Provide the [x, y] coordinate of the cell's center where the given text is located.  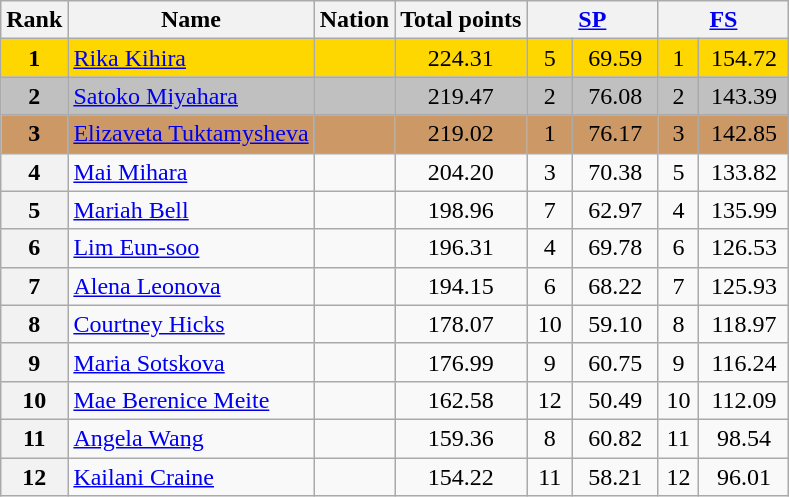
125.93 [744, 286]
Name [191, 20]
126.53 [744, 248]
76.17 [616, 134]
FS [724, 20]
162.58 [461, 400]
69.59 [616, 58]
Satoko Miyahara [191, 96]
Angela Wang [191, 438]
159.36 [461, 438]
70.38 [616, 172]
118.97 [744, 324]
59.10 [616, 324]
96.01 [744, 477]
Lim Eun-soo [191, 248]
98.54 [744, 438]
219.47 [461, 96]
204.20 [461, 172]
142.85 [744, 134]
Total points [461, 20]
198.96 [461, 210]
68.22 [616, 286]
Elizaveta Tuktamysheva [191, 134]
135.99 [744, 210]
58.21 [616, 477]
219.02 [461, 134]
196.31 [461, 248]
Alena Leonova [191, 286]
154.72 [744, 58]
133.82 [744, 172]
116.24 [744, 362]
76.08 [616, 96]
Mae Berenice Meite [191, 400]
178.07 [461, 324]
176.99 [461, 362]
Rika Kihira [191, 58]
60.75 [616, 362]
224.31 [461, 58]
Mai Mihara [191, 172]
Mariah Bell [191, 210]
143.39 [744, 96]
SP [592, 20]
62.97 [616, 210]
60.82 [616, 438]
112.09 [744, 400]
Maria Sotskova [191, 362]
69.78 [616, 248]
Courtney Hicks [191, 324]
50.49 [616, 400]
194.15 [461, 286]
Nation [354, 20]
Rank [34, 20]
Kailani Craine [191, 477]
154.22 [461, 477]
